Capture the cell that displays the provided text and extract its [x, y] central coordinate. 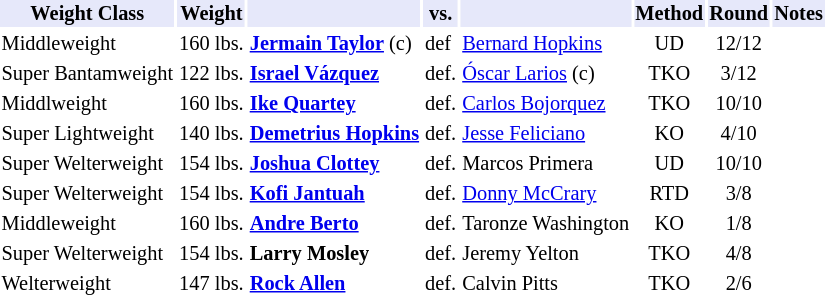
Bernard Hopkins [546, 44]
12/12 [739, 44]
Jermain Taylor (c) [334, 44]
Israel Vázquez [334, 74]
Larry Mosley [334, 254]
Weight Class [88, 14]
Ike Quartey [334, 104]
Demetrius Hopkins [334, 134]
4/8 [739, 254]
Óscar Larios (c) [546, 74]
1/8 [739, 224]
3/12 [739, 74]
Weight [212, 14]
Kofi Jantuah [334, 194]
Andre Berto [334, 224]
Method [670, 14]
vs. [441, 14]
def [441, 44]
Round [739, 14]
Middlweight [88, 104]
Taronze Washington [546, 224]
Joshua Clottey [334, 164]
Marcos Primera [546, 164]
RTD [670, 194]
Notes [799, 14]
3/8 [739, 194]
Jesse Feliciano [546, 134]
Donny McCrary [546, 194]
122 lbs. [212, 74]
Super Lightweight [88, 134]
Super Bantamweight [88, 74]
140 lbs. [212, 134]
Jeremy Yelton [546, 254]
4/10 [739, 134]
Carlos Bojorquez [546, 104]
